Determine the (X, Y) coordinate at the center of the cell enclosing the given text.  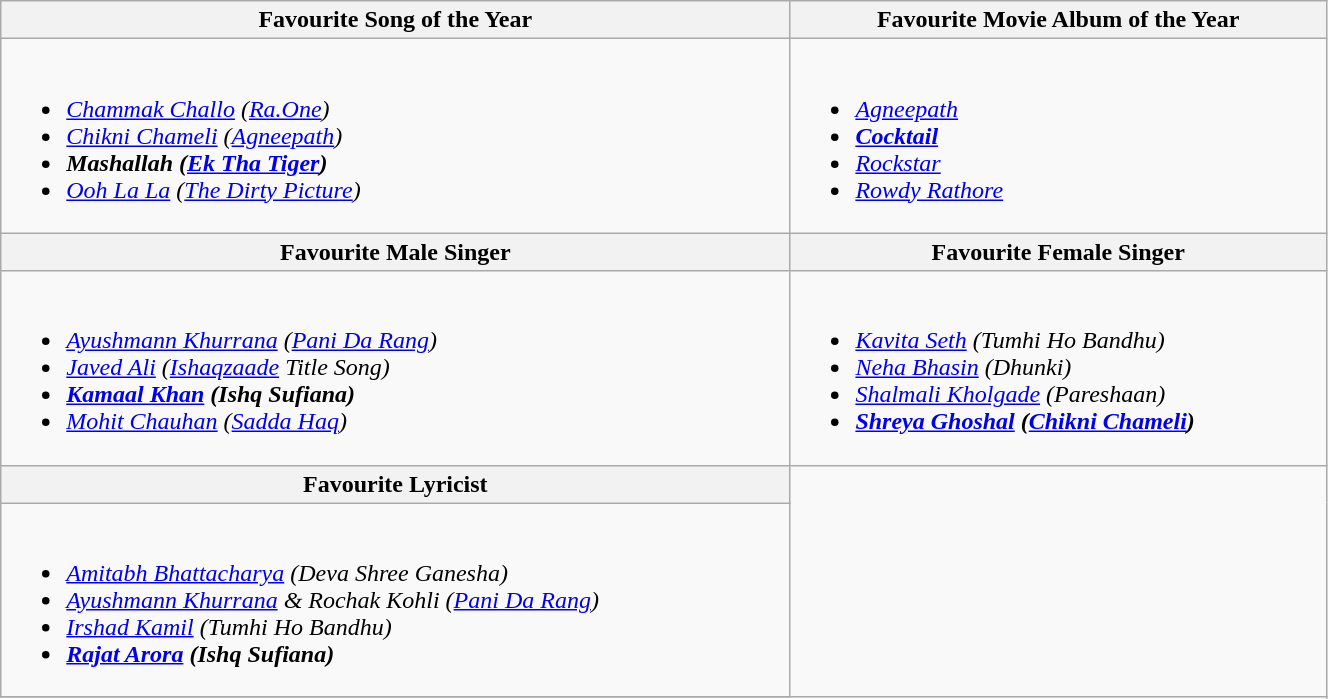
Favourite Song of the Year (396, 20)
AgneepathCocktailRockstarRowdy Rathore (1058, 136)
Ayushmann Khurrana (Pani Da Rang)Javed Ali (Ishaqzaade Title Song)Kamaal Khan (Ishq Sufiana)Mohit Chauhan (Sadda Haq) (396, 368)
Favourite Movie Album of the Year (1058, 20)
Favourite Male Singer (396, 252)
Amitabh Bhattacharya (Deva Shree Ganesha)Ayushmann Khurrana & Rochak Kohli (Pani Da Rang)Irshad Kamil (Tumhi Ho Bandhu)Rajat Arora (Ishq Sufiana) (396, 600)
Favourite Lyricist (396, 484)
Kavita Seth (Tumhi Ho Bandhu)Neha Bhasin (Dhunki)Shalmali Kholgade (Pareshaan)Shreya Ghoshal (Chikni Chameli) (1058, 368)
Favourite Female Singer (1058, 252)
Chammak Challo (Ra.One)Chikni Chameli (Agneepath)Mashallah (Ek Tha Tiger)Ooh La La (The Dirty Picture) (396, 136)
